For the text-containing cell, return its midpoint in [X, Y] coordinate format. 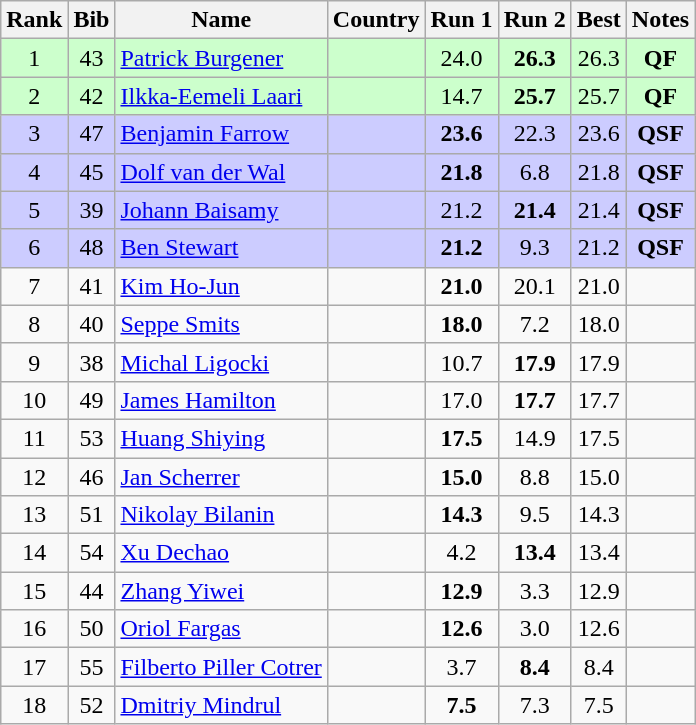
Huang Shiying [221, 438]
Best [598, 20]
3.0 [534, 629]
15 [34, 591]
14 [34, 553]
Kim Ho-Jun [221, 286]
3 [34, 134]
6.8 [534, 172]
1 [34, 58]
43 [92, 58]
Ilkka-Eemeli Laari [221, 96]
14.9 [534, 438]
7.3 [534, 705]
Oriol Fargas [221, 629]
Seppe Smits [221, 324]
2 [34, 96]
James Hamilton [221, 400]
47 [92, 134]
13 [34, 515]
14.7 [462, 96]
46 [92, 477]
9.3 [534, 248]
Name [221, 20]
Bib [92, 20]
41 [92, 286]
Xu Dechao [221, 553]
17.0 [462, 400]
20.1 [534, 286]
16 [34, 629]
10.7 [462, 362]
49 [92, 400]
Michal Ligocki [221, 362]
Notes [660, 20]
52 [92, 705]
4 [34, 172]
10 [34, 400]
48 [92, 248]
8.8 [534, 477]
Nikolay Bilanin [221, 515]
39 [92, 210]
3.7 [462, 667]
7.2 [534, 324]
9.5 [534, 515]
Dmitriy Mindrul [221, 705]
Filberto Piller Cotrer [221, 667]
Zhang Yiwei [221, 591]
42 [92, 96]
24.0 [462, 58]
18 [34, 705]
Johann Baisamy [221, 210]
11 [34, 438]
44 [92, 591]
45 [92, 172]
50 [92, 629]
3.3 [534, 591]
54 [92, 553]
6 [34, 248]
38 [92, 362]
4.2 [462, 553]
55 [92, 667]
5 [34, 210]
Patrick Burgener [221, 58]
Rank [34, 20]
9 [34, 362]
7 [34, 286]
Run 2 [534, 20]
40 [92, 324]
53 [92, 438]
Ben Stewart [221, 248]
Run 1 [462, 20]
12 [34, 477]
51 [92, 515]
Jan Scherrer [221, 477]
Dolf van der Wal [221, 172]
Country [376, 20]
17 [34, 667]
8 [34, 324]
22.3 [534, 134]
Benjamin Farrow [221, 134]
